Return the [X, Y] coordinate for the center point of the cell that contains the specified text.  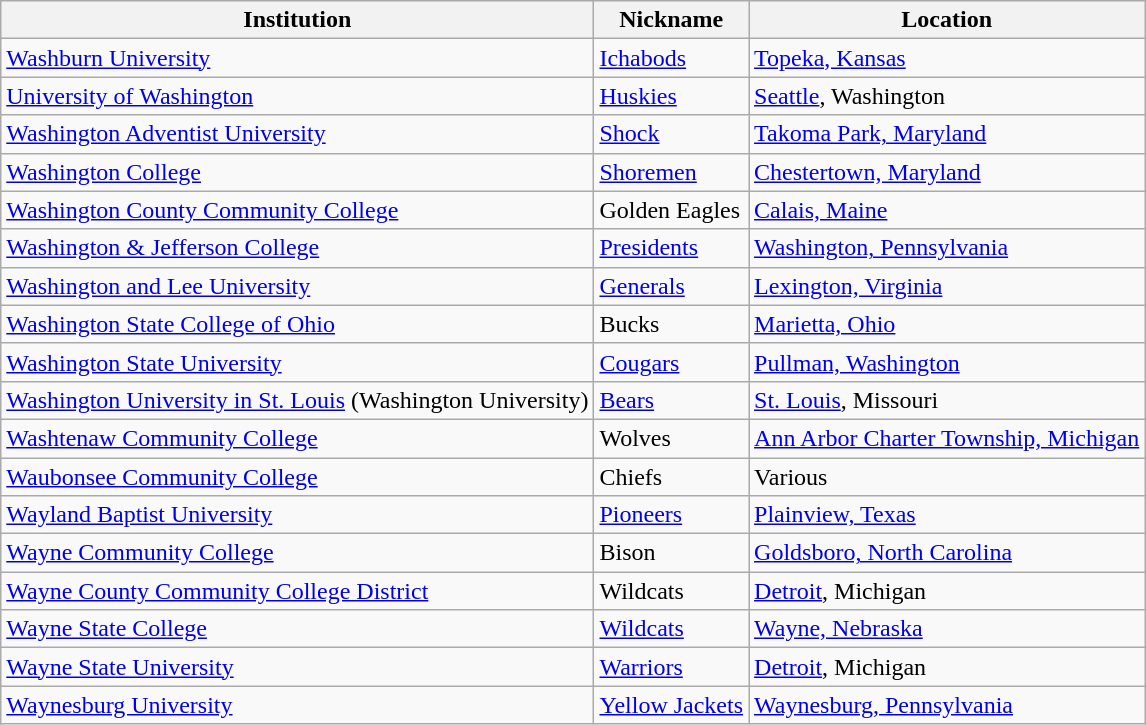
Chiefs [672, 477]
Washington, Pennsylvania [947, 248]
Calais, Maine [947, 210]
Washington University in St. Louis (Washington University) [298, 400]
Chestertown, Maryland [947, 172]
Plainview, Texas [947, 515]
Location [947, 20]
Seattle, Washington [947, 96]
Lexington, Virginia [947, 286]
Wayne Community College [298, 553]
Bucks [672, 324]
Pullman, Washington [947, 362]
Nickname [672, 20]
Wayne County Community College District [298, 591]
Ann Arbor Charter Township, Michigan [947, 438]
Waynesburg University [298, 705]
Huskies [672, 96]
Washington County Community College [298, 210]
Pioneers [672, 515]
Wayne State University [298, 667]
Washburn University [298, 58]
University of Washington [298, 96]
Institution [298, 20]
Shock [672, 134]
St. Louis, Missouri [947, 400]
Warriors [672, 667]
Wayne, Nebraska [947, 629]
Wayne State College [298, 629]
Various [947, 477]
Ichabods [672, 58]
Wayland Baptist University [298, 515]
Washington and Lee University [298, 286]
Generals [672, 286]
Bears [672, 400]
Washington Adventist University [298, 134]
Washtenaw Community College [298, 438]
Topeka, Kansas [947, 58]
Wolves [672, 438]
Presidents [672, 248]
Washington State University [298, 362]
Marietta, Ohio [947, 324]
Waynesburg, Pennsylvania [947, 705]
Takoma Park, Maryland [947, 134]
Washington & Jefferson College [298, 248]
Bison [672, 553]
Yellow Jackets [672, 705]
Shoremen [672, 172]
Waubonsee Community College [298, 477]
Goldsboro, North Carolina [947, 553]
Washington College [298, 172]
Washington State College of Ohio [298, 324]
Golden Eagles [672, 210]
Cougars [672, 362]
